Detect which cell encompasses the target text, then output its (x, y) center coordinate. 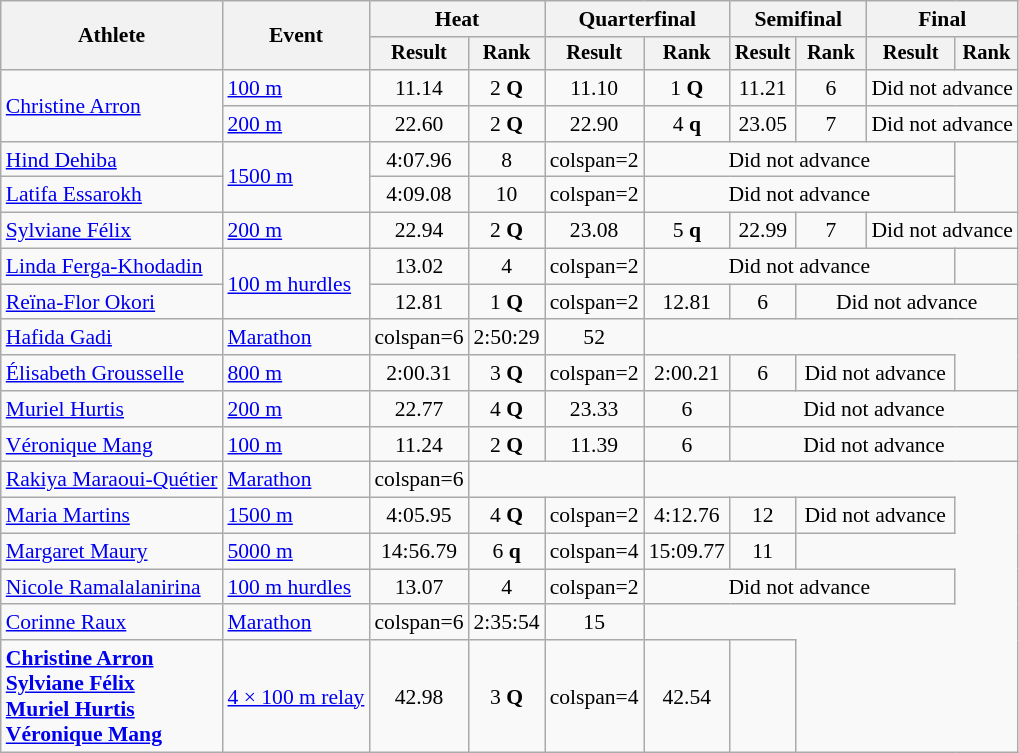
2:00.31 (418, 373)
22.90 (594, 124)
Final (942, 19)
Sylviane Félix (112, 231)
Christine Arron (112, 106)
12 (763, 516)
4:05.95 (418, 516)
Christine ArronSylviane FélixMuriel HurtisVéronique Mang (112, 696)
Hafida Gadi (112, 338)
Hind Dehiba (112, 160)
23.08 (594, 231)
42.54 (687, 696)
5000 m (296, 552)
Quarterfinal (638, 19)
Corinne Raux (112, 623)
2:35:54 (507, 623)
11.14 (418, 88)
4:09.08 (418, 195)
14:56.79 (418, 552)
11.21 (763, 88)
22.77 (418, 409)
800 m (296, 373)
13.02 (418, 267)
23.33 (594, 409)
22.60 (418, 124)
Nicole Ramalalanirina (112, 587)
Rakiya Maraoui-Quétier (112, 480)
Margaret Maury (112, 552)
4 q (687, 124)
4:07.96 (418, 160)
Muriel Hurtis (112, 409)
13.07 (418, 587)
11 (763, 552)
15:09.77 (687, 552)
2:50:29 (507, 338)
2:00.21 (687, 373)
4 × 100 m relay (296, 696)
Véronique Mang (112, 445)
Linda Ferga-Khodadin (112, 267)
8 (507, 160)
11.24 (418, 445)
10 (507, 195)
Latifa Essarokh (112, 195)
6 q (507, 552)
15 (594, 623)
11.10 (594, 88)
52 (594, 338)
11.39 (594, 445)
5 q (687, 231)
22.94 (418, 231)
42.98 (418, 696)
22.99 (763, 231)
Maria Martins (112, 516)
Élisabeth Grousselle (112, 373)
Heat (456, 19)
Athlete (112, 36)
Event (296, 36)
4:12.76 (687, 516)
Semifinal (798, 19)
Reïna-Flor Okori (112, 302)
23.05 (763, 124)
